Return the [X, Y] coordinate for the center point of the cell that contains the specified text.  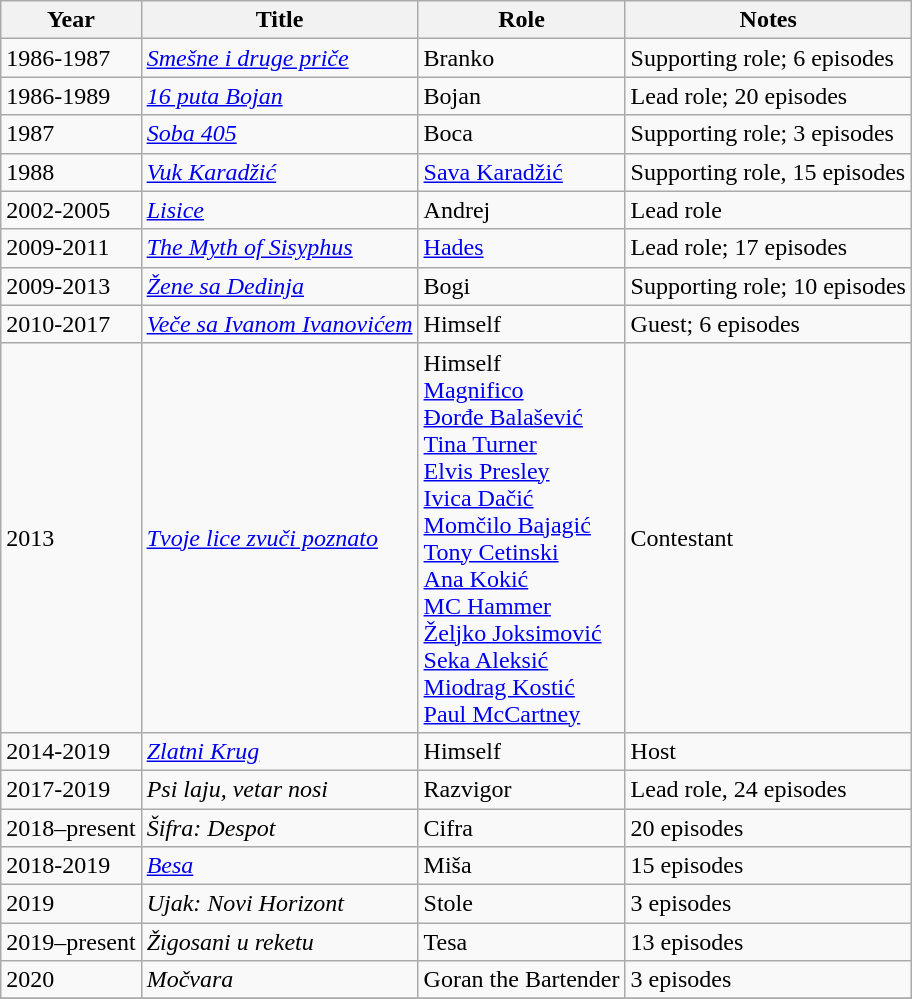
Andrej [522, 210]
Bojan [522, 96]
Tesa [522, 942]
Sava Karadžić [522, 172]
Zlatni Krug [280, 751]
Boca [522, 134]
2018–present [71, 827]
Supporting role; 3 episodes [768, 134]
Močvara [280, 980]
16 puta Bojan [280, 96]
Lead role; 20 episodes [768, 96]
Ujak: Novi Horizont [280, 904]
Host [768, 751]
2014-2019 [71, 751]
2010-2017 [71, 324]
Supporting role, 15 episodes [768, 172]
1986-1989 [71, 96]
Tvoje lice zvuči poznato [280, 538]
Role [522, 20]
Supporting role; 10 episodes [768, 286]
1988 [71, 172]
Soba 405 [280, 134]
Vuk Karadžić [280, 172]
2002-2005 [71, 210]
2019–present [71, 942]
Cifra [522, 827]
Branko [522, 58]
Žene sa Dedinja [280, 286]
20 episodes [768, 827]
2020 [71, 980]
1986-1987 [71, 58]
Žigosani u reketu [280, 942]
The Myth of Sisyphus [280, 248]
2017-2019 [71, 789]
Goran the Bartender [522, 980]
Besa [280, 866]
Šifra: Despot [280, 827]
Razvigor [522, 789]
Lead role; 17 episodes [768, 248]
Bogi [522, 286]
2018-2019 [71, 866]
Contestant [768, 538]
Stole [522, 904]
Veče sa Ivanom Ivanovićem [280, 324]
Supporting role; 6 episodes [768, 58]
Psi laju, vetar nosi [280, 789]
Title [280, 20]
1987 [71, 134]
2013 [71, 538]
Miša [522, 866]
Lisice [280, 210]
15 episodes [768, 866]
Smešne i druge priče [280, 58]
Notes [768, 20]
Year [71, 20]
Lead role, 24 episodes [768, 789]
13 episodes [768, 942]
Guest; 6 episodes [768, 324]
Lead role [768, 210]
2019 [71, 904]
Hades [522, 248]
2009-2011 [71, 248]
2009-2013 [71, 286]
